From the cell containing the given text, extract its center point as [x, y] coordinate. 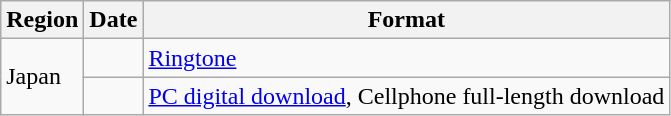
Japan [42, 77]
Ringtone [406, 58]
Date [114, 20]
Format [406, 20]
PC digital download, Cellphone full-length download [406, 96]
Region [42, 20]
